Find where the given text appears and provide that cell's center as (X, Y) coordinate. 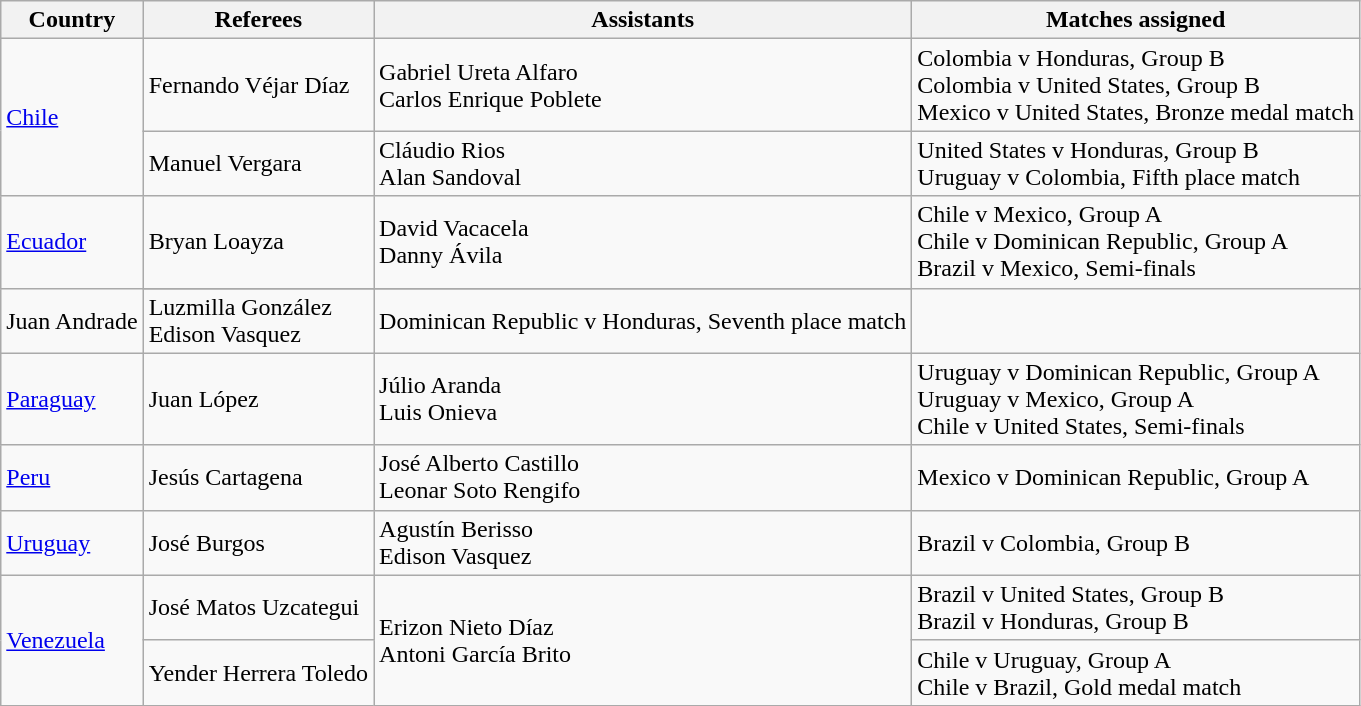
Erizon Nieto Díaz Antoni García Brito (643, 640)
Paraguay (72, 399)
Cláudio Rios Alan Sandoval (643, 164)
Yender Herrera Toledo (258, 672)
David Vacacela Danny Ávila (643, 242)
Country (72, 20)
Manuel Vergara (258, 164)
Juan López (258, 399)
Gabriel Ureta Alfaro Carlos Enrique Poblete (643, 85)
Venezuela (72, 640)
Juan Andrade (72, 320)
Bryan Loayza (258, 242)
Chile v Uruguay, Group A Chile v Brazil, Gold medal match (1136, 672)
José Alberto Castillo Leonar Soto Rengifo (643, 478)
Mexico v Dominican Republic, Group A (1136, 478)
Ecuador (72, 242)
José Burgos (258, 542)
Jesús Cartagena (258, 478)
Dominican Republic v Honduras, Seventh place match (643, 320)
United States v Honduras, Group B Uruguay v Colombia, Fifth place match (1136, 164)
Uruguay v Dominican Republic, Group A Uruguay v Mexico, Group A Chile v United States, Semi-finals (1136, 399)
Agustín Berisso Edison Vasquez (643, 542)
José Matos Uzcategui (258, 608)
Assistants (643, 20)
Luzmilla González Edison Vasquez (258, 320)
Brazil v United States, Group B Brazil v Honduras, Group B (1136, 608)
Chile v Mexico, Group A Chile v Dominican Republic, Group A Brazil v Mexico, Semi-finals (1136, 242)
Júlio Aranda Luis Onieva (643, 399)
Colombia v Honduras, Group B Colombia v United States, Group B Mexico v United States, Bronze medal match (1136, 85)
Peru (72, 478)
Matches assigned (1136, 20)
Referees (258, 20)
Brazil v Colombia, Group B (1136, 542)
Chile (72, 118)
Fernando Véjar Díaz (258, 85)
Uruguay (72, 542)
